Scan for the cell matching the given text and deliver its (X, Y) coordinate at center. 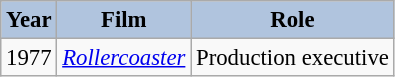
Role (293, 20)
1977 (29, 58)
Year (29, 20)
Production executive (293, 58)
Film (124, 20)
Rollercoaster (124, 58)
